For the text-containing cell, return its midpoint in (X, Y) coordinate format. 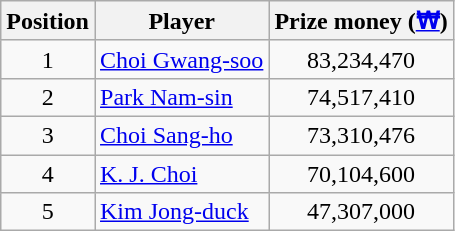
83,234,470 (361, 59)
74,517,410 (361, 97)
5 (48, 212)
Player (181, 21)
2 (48, 97)
Kim Jong-duck (181, 212)
Park Nam-sin (181, 97)
73,310,476 (361, 135)
70,104,600 (361, 173)
Choi Gwang-soo (181, 59)
1 (48, 59)
47,307,000 (361, 212)
Position (48, 21)
4 (48, 173)
3 (48, 135)
Prize money (₩) (361, 21)
K. J. Choi (181, 173)
Choi Sang-ho (181, 135)
